Return (X, Y) of the center of cell containing provided text 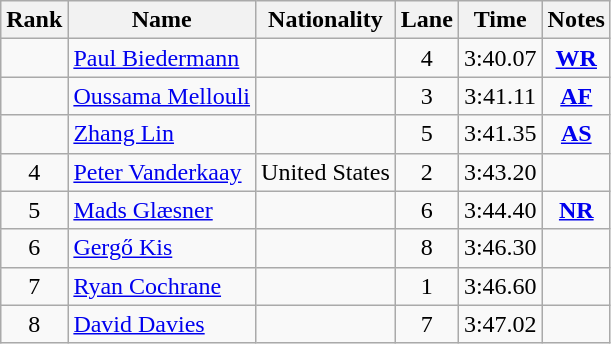
Time (500, 20)
WR (576, 58)
NR (576, 210)
Ryan Cochrane (162, 286)
3:46.60 (500, 286)
United States (326, 172)
2 (426, 172)
3:44.40 (500, 210)
Mads Glæsner (162, 210)
AS (576, 134)
AF (576, 96)
3:40.07 (500, 58)
Gergő Kis (162, 248)
3:46.30 (500, 248)
Oussama Mellouli (162, 96)
Rank (34, 20)
3:43.20 (500, 172)
3 (426, 96)
Zhang Lin (162, 134)
David Davies (162, 324)
Lane (426, 20)
1 (426, 286)
Name (162, 20)
Peter Vanderkaay (162, 172)
Nationality (326, 20)
3:47.02 (500, 324)
Notes (576, 20)
Paul Biedermann (162, 58)
3:41.35 (500, 134)
3:41.11 (500, 96)
